Pinpoint the cell where the given text exists, returning its (X, Y) midpoint coordinate. 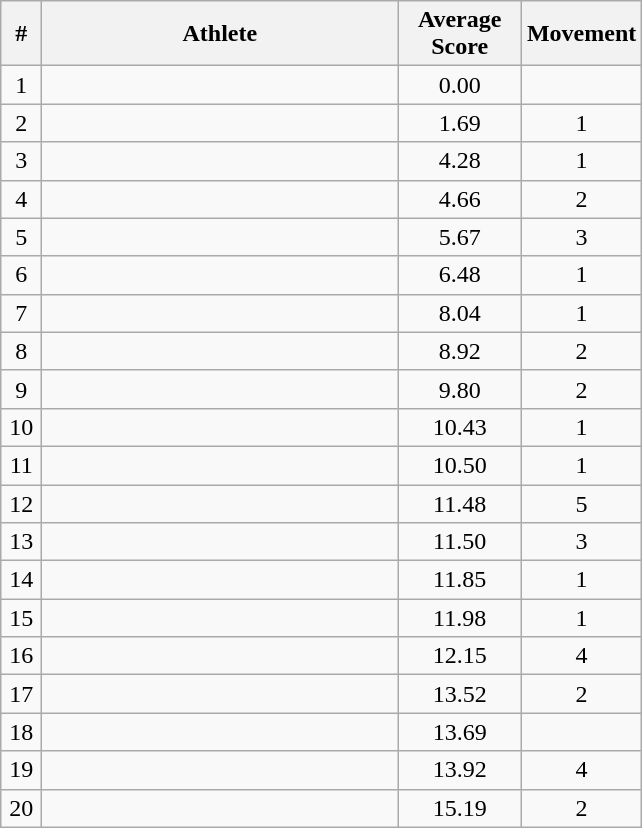
20 (22, 808)
11.50 (460, 542)
10.50 (460, 465)
9 (22, 389)
15 (22, 618)
13.92 (460, 770)
4.28 (460, 161)
6 (22, 275)
11.85 (460, 580)
13.52 (460, 694)
12 (22, 503)
Athlete (220, 34)
15.19 (460, 808)
11.98 (460, 618)
9.80 (460, 389)
Movement (581, 34)
12.15 (460, 656)
16 (22, 656)
5.67 (460, 237)
8.92 (460, 351)
7 (22, 313)
Average Score (460, 34)
19 (22, 770)
11.48 (460, 503)
0.00 (460, 85)
8.04 (460, 313)
18 (22, 732)
6.48 (460, 275)
8 (22, 351)
# (22, 34)
13.69 (460, 732)
4.66 (460, 199)
10.43 (460, 427)
1.69 (460, 123)
17 (22, 694)
11 (22, 465)
13 (22, 542)
14 (22, 580)
10 (22, 427)
